Return the (X, Y) coordinate for the center point of the cell that contains the specified text.  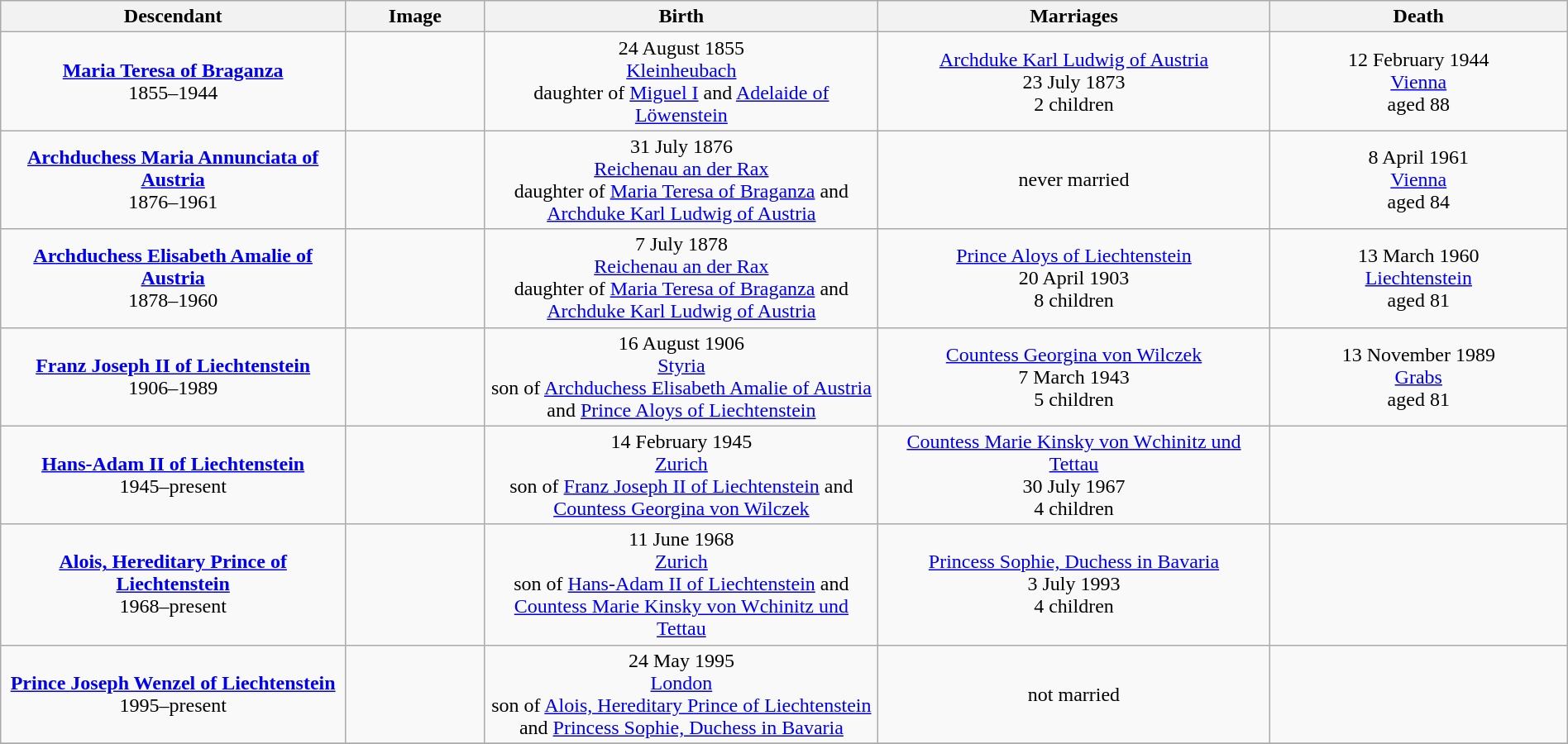
Archduchess Elisabeth Amalie of Austria1878–1960 (174, 278)
31 July 1876Reichenau an der Raxdaughter of Maria Teresa of Braganza and Archduke Karl Ludwig of Austria (681, 180)
Franz Joseph II of Liechtenstein1906–1989 (174, 377)
Countess Marie Kinsky von Wchinitz und Tettau30 July 19674 children (1074, 475)
Prince Joseph Wenzel of Liechtenstein1995–present (174, 694)
13 November 1989Grabsaged 81 (1418, 377)
Archduchess Maria Annunciata of Austria1876–1961 (174, 180)
7 July 1878Reichenau an der Raxdaughter of Maria Teresa of Braganza and Archduke Karl Ludwig of Austria (681, 278)
8 April 1961Viennaaged 84 (1418, 180)
16 August 1906Styriason of Archduchess Elisabeth Amalie of Austria and Prince Aloys of Liechtenstein (681, 377)
Descendant (174, 17)
Countess Georgina von Wilczek7 March 19435 children (1074, 377)
Alois, Hereditary Prince of Liechtenstein1968–present (174, 584)
12 February 1944Viennaaged 88 (1418, 81)
24 May 1995Londonson of Alois, Hereditary Prince of Liechtenstein and Princess Sophie, Duchess in Bavaria (681, 694)
Marriages (1074, 17)
Birth (681, 17)
never married (1074, 180)
13 March 1960Liechtensteinaged 81 (1418, 278)
14 February 1945Zurichson of Franz Joseph II of Liechtenstein and Countess Georgina von Wilczek (681, 475)
Image (415, 17)
Death (1418, 17)
Maria Teresa of Braganza1855–1944 (174, 81)
24 August 1855Kleinheubachdaughter of Miguel I and Adelaide of Löwenstein (681, 81)
Hans-Adam II of Liechtenstein1945–present (174, 475)
Prince Aloys of Liechtenstein20 April 19038 children (1074, 278)
Archduke Karl Ludwig of Austria23 July 18732 children (1074, 81)
Princess Sophie, Duchess in Bavaria3 July 19934 children (1074, 584)
not married (1074, 694)
11 June 1968Zurichson of Hans-Adam II of Liechtenstein and Countess Marie Kinsky von Wchinitz und Tettau (681, 584)
